Output the (x, y) coordinate of the center of the cell containing the given text.  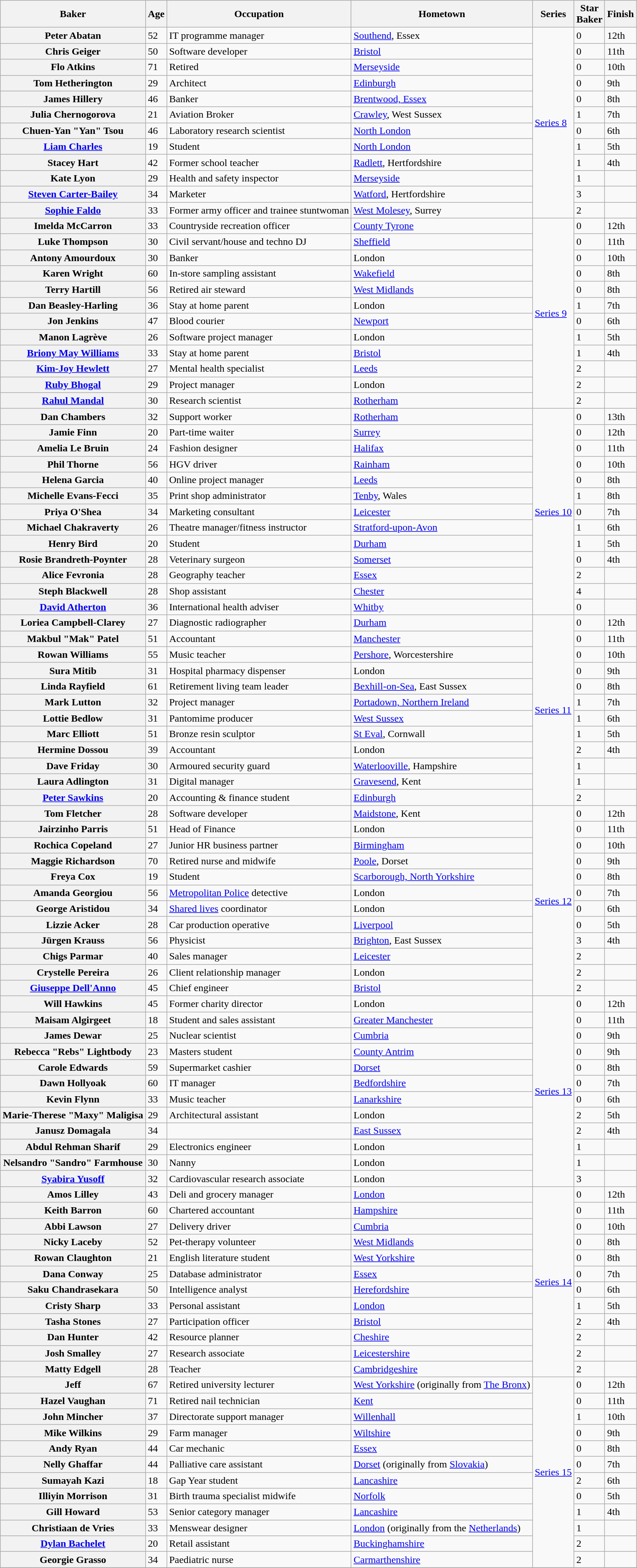
Rochica Copeland (73, 845)
Personal assistant (259, 1306)
West Molesey, Surrey (442, 210)
Keith Barron (73, 1210)
Giuseppe Dell'Anno (73, 988)
Metropolitan Police detective (259, 893)
Nuclear scientist (259, 1036)
Deli and grocery manager (259, 1194)
Fashion designer (259, 448)
Makbul "Mak" Patel (73, 639)
Hospital pharmacy dispenser (259, 670)
Syabira Yusoff (73, 1178)
Health and safety inspector (259, 178)
Chigs Parmar (73, 956)
Mental health specialist (259, 369)
Newport (442, 321)
Student and sales assistant (259, 1020)
61 (156, 686)
Bronze resin sculptor (259, 734)
Tom Hetherington (73, 83)
Retired (259, 67)
Birth trauma specialist midwife (259, 1496)
Print shop administrator (259, 496)
Theatre manager/fitness instructor (259, 528)
St Eval, Cornwall (442, 734)
Hazel Vaughan (73, 1401)
Resource planner (259, 1337)
Cristy Sharp (73, 1306)
Kevin Flynn (73, 1099)
Phil Thorne (73, 464)
Pantomime producer (259, 718)
Sura Mitib (73, 670)
Greater Manchester (442, 1020)
Loriea Campbell-Clarey (73, 623)
Amelia Le Bruin (73, 448)
Steph Blackwell (73, 591)
Laboratory research scientist (259, 131)
Terry Hartill (73, 289)
Chartered accountant (259, 1210)
Illiyin Morrison (73, 1496)
Hampshire (442, 1210)
Amanda Georgiou (73, 893)
West Yorkshire (442, 1258)
Aviation Broker (259, 115)
Crawley, West Sussex (442, 115)
13th (620, 416)
Tasha Stones (73, 1321)
Abbi Lawson (73, 1226)
Car mechanic (259, 1448)
Database administrator (259, 1274)
Software project manager (259, 337)
Participation officer (259, 1321)
Peter Abatan (73, 35)
Client relationship manager (259, 972)
Liam Charles (73, 146)
East Sussex (442, 1131)
Directorate support manager (259, 1417)
Retirement living team leader (259, 686)
Pershore, Worcestershire (442, 654)
Architectural assistant (259, 1115)
Delivery driver (259, 1226)
Tom Fletcher (73, 813)
39 (156, 750)
West Yorkshire (originally from The Bronx) (442, 1385)
Dawn Hollyoak (73, 1083)
Series 9 (553, 314)
Rahul Mandal (73, 400)
Geography teacher (259, 575)
George Aristidou (73, 909)
Series 12 (553, 901)
Cardiovascular research associate (259, 1178)
Menswear designer (259, 1528)
Accounting & finance student (259, 798)
Nicky Laceby (73, 1242)
Chris Geiger (73, 51)
Research scientist (259, 400)
Rosie Brandreth-Poynter (73, 559)
Retired university lecturer (259, 1385)
David Atherton (73, 607)
Surrey (442, 432)
Wakefield (442, 274)
Lizzie Acker (73, 924)
55 (156, 654)
Helena Garcia (73, 480)
Retired nurse and midwife (259, 861)
Radlett, Hertfordshire (442, 162)
Kent (442, 1401)
Josh Smalley (73, 1353)
Waterlooville, Hampshire (442, 766)
Hometown (442, 14)
Sales manager (259, 956)
Herefordshire (442, 1290)
Amos Lilley (73, 1194)
Mike Wilkins (73, 1432)
Sumayah Kazi (73, 1480)
Manchester (442, 639)
70 (156, 861)
Dylan Bachelet (73, 1544)
Countryside recreation officer (259, 226)
Norfolk (442, 1496)
Priya O'Shea (73, 512)
Teacher (259, 1369)
HGV driver (259, 464)
43 (156, 1194)
Series 10 (553, 511)
County Tyrone (442, 226)
Nelsandro "Sandro" Farmhouse (73, 1163)
53 (156, 1512)
Chester (442, 591)
Dave Friday (73, 766)
Scarborough, North Yorkshire (442, 877)
Ruby Bhogal (73, 385)
Chuen-Yan "Yan" Tsou (73, 131)
Sheffield (442, 242)
Flo Atkins (73, 67)
StarBaker (589, 14)
Will Hawkins (73, 1004)
Carole Edwards (73, 1067)
Lanarkshire (442, 1099)
Halifax (442, 448)
James Dewar (73, 1036)
Former charity director (259, 1004)
James Hillery (73, 99)
47 (156, 321)
Julia Chernogorova (73, 115)
Former school teacher (259, 162)
Luke Thompson (73, 242)
Retired nail technician (259, 1401)
Maidstone, Kent (442, 813)
Finish (620, 14)
Support worker (259, 416)
Gravesend, Kent (442, 782)
Head of Finance (259, 829)
Saku Chandrasekara (73, 1290)
Andy Ryan (73, 1448)
Poole, Dorset (442, 861)
Michael Chakraverty (73, 528)
Nanny (259, 1163)
Jamie Finn (73, 432)
Palliative care assistant (259, 1464)
Dana Conway (73, 1274)
Linda Rayfield (73, 686)
Supermarket cashier (259, 1067)
West Sussex (442, 718)
23 (156, 1052)
Dorset (originally from Slovakia) (442, 1464)
Stacey Hart (73, 162)
Cheshire (442, 1337)
Watford, Hertfordshire (442, 194)
Farm manager (259, 1432)
Cambridgeshire (442, 1369)
Series 11 (553, 710)
John Mincher (73, 1417)
Steven Carter-Bailey (73, 194)
Jürgen Krauss (73, 940)
Birmingham (442, 845)
Masters student (259, 1052)
Marketer (259, 194)
4 (589, 591)
Leicestershire (442, 1353)
Series 15 (553, 1472)
Buckinghamshire (442, 1544)
Portadown, Northern Ireland (442, 702)
Former army officer and trainee stuntwoman (259, 210)
Jeff (73, 1385)
Gill Howard (73, 1512)
Jairzinho Parris (73, 829)
Crystelle Pereira (73, 972)
Rowan Williams (73, 654)
Imelda McCarron (73, 226)
Pet-therapy volunteer (259, 1242)
59 (156, 1067)
Somerset (442, 559)
Rebecca "Rebs" Lightbody (73, 1052)
Online project manager (259, 480)
Rainham (442, 464)
Kate Lyon (73, 178)
Physicist (259, 940)
Georgie Grasso (73, 1560)
Brighton, East Sussex (442, 940)
Laura Adlington (73, 782)
Liverpool (442, 924)
67 (156, 1385)
35 (156, 496)
Series 8 (553, 123)
Kim-Joy Hewlett (73, 369)
Intelligence analyst (259, 1290)
Janusz Domagala (73, 1131)
Series 14 (553, 1281)
37 (156, 1417)
Michelle Evans-Fecci (73, 496)
Dan Chambers (73, 416)
Paediatric nurse (259, 1560)
Series 13 (553, 1091)
Junior HR business partner (259, 845)
Diagnostic radiographer (259, 623)
IT manager (259, 1083)
Research associate (259, 1353)
Retail assistant (259, 1544)
Manon Lagrève (73, 337)
Bedfordshire (442, 1083)
Sophie Faldo (73, 210)
Senior category manager (259, 1512)
Age (156, 14)
Dan Hunter (73, 1337)
County Antrim (442, 1052)
Occupation (259, 14)
Rowan Claughton (73, 1258)
Blood courier (259, 321)
Part-time waiter (259, 432)
Lottie Bedlow (73, 718)
International health adviser (259, 607)
Bexhill-on-Sea, East Sussex (442, 686)
Maisam Algirgeet (73, 1020)
Carmarthenshire (442, 1560)
Baker (73, 14)
Mark Lutton (73, 702)
Civil servant/house and techno DJ (259, 242)
Freya Cox (73, 877)
Maggie Richardson (73, 861)
Car production operative (259, 924)
Henry Bird (73, 544)
Marie-Therese "Maxy" Maligisa (73, 1115)
In-store sampling assistant (259, 274)
Shared lives coordinator (259, 909)
Antony Amourdoux (73, 258)
Retired air steward (259, 289)
Shop assistant (259, 591)
Marketing consultant (259, 512)
English literature student (259, 1258)
Electronics engineer (259, 1147)
Architect (259, 83)
Alice Fevronia (73, 575)
Abdul Rehman Sharif (73, 1147)
Christiaan de Vries (73, 1528)
Stratford-upon-Avon (442, 528)
Peter Sawkins (73, 798)
Dorset (442, 1067)
Series (553, 14)
Nelly Ghaffar (73, 1464)
Briony May Williams (73, 353)
Whitby (442, 607)
Jon Jenkins (73, 321)
Southend, Essex (442, 35)
Armoured security guard (259, 766)
Tenby, Wales (442, 496)
Wiltshire (442, 1432)
London (originally from the Netherlands) (442, 1528)
Matty Edgell (73, 1369)
Chief engineer (259, 988)
Gap Year student (259, 1480)
Willenhall (442, 1417)
Dan Beasley-Harling (73, 305)
Karen Wright (73, 274)
24 (156, 448)
IT programme manager (259, 35)
Digital manager (259, 782)
Hermine Dossou (73, 750)
Veterinary surgeon (259, 559)
Marc Elliott (73, 734)
Brentwood, Essex (442, 99)
